Search for the cell housing the specified text and yield its [X, Y] center coordinate. 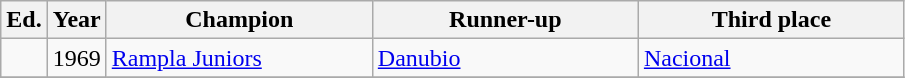
Runner-up [505, 20]
Champion [239, 20]
Rampla Juniors [239, 58]
Danubio [505, 58]
1969 [76, 58]
Ed. [24, 20]
Nacional [771, 58]
Third place [771, 20]
Year [76, 20]
